Output the [x, y] coordinate of the center of the cell containing the given text.  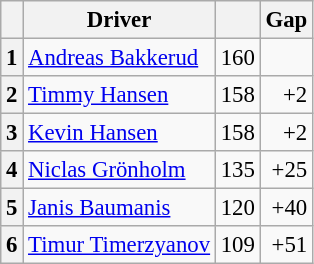
+25 [286, 170]
Niclas Grönholm [120, 170]
Andreas Bakkerud [120, 58]
109 [238, 245]
6 [12, 245]
135 [238, 170]
120 [238, 208]
+51 [286, 245]
4 [12, 170]
3 [12, 133]
Janis Baumanis [120, 208]
Gap [286, 20]
5 [12, 208]
160 [238, 58]
+40 [286, 208]
1 [12, 58]
Driver [120, 20]
Kevin Hansen [120, 133]
Timmy Hansen [120, 95]
Timur Timerzyanov [120, 245]
2 [12, 95]
